Pinpoint the cell where the given text exists, returning its (X, Y) midpoint coordinate. 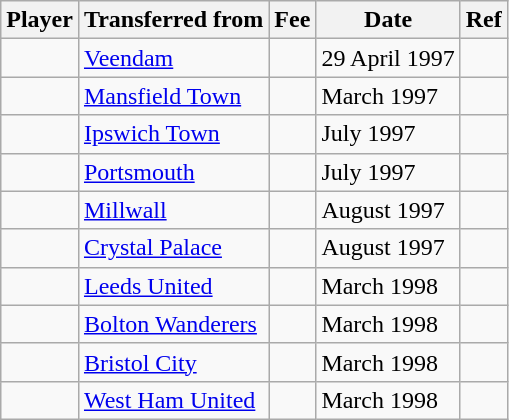
Millwall (173, 210)
Fee (292, 20)
Bristol City (173, 362)
Crystal Palace (173, 248)
29 April 1997 (388, 58)
Transferred from (173, 20)
Ipswich Town (173, 134)
Portsmouth (173, 172)
Ref (484, 20)
Leeds United (173, 286)
Bolton Wanderers (173, 324)
Veendam (173, 58)
Player (40, 20)
Date (388, 20)
March 1997 (388, 96)
West Ham United (173, 400)
Mansfield Town (173, 96)
